Return the (x, y) coordinate for the center point of the cell that contains the specified text.  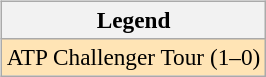
ATP Challenger Tour (1–0) (133, 57)
Legend (133, 20)
